Capture the cell that displays the provided text and extract its [x, y] central coordinate. 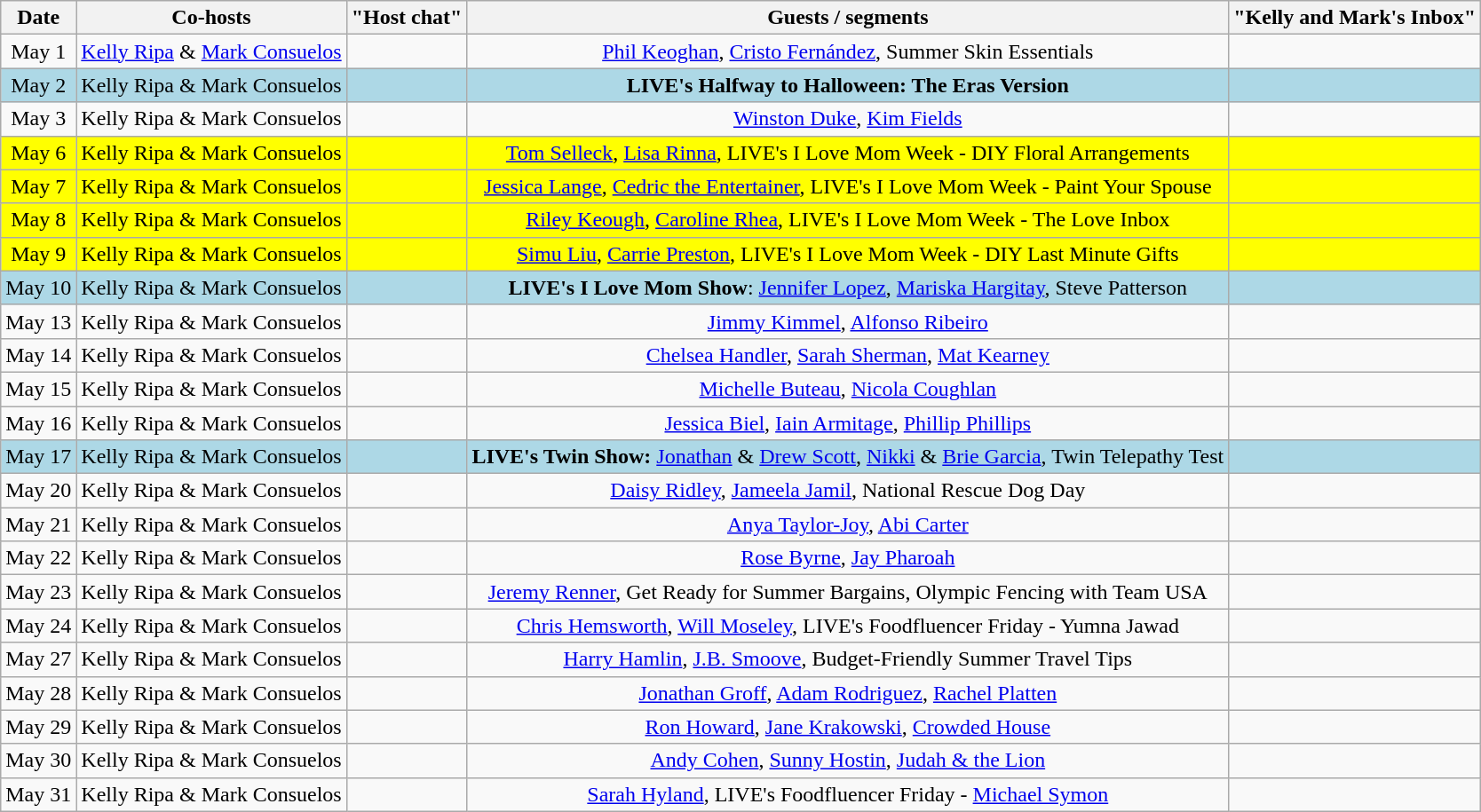
May 10 [39, 288]
May 20 [39, 491]
Riley Keough, Caroline Rhea, LIVE's I Love Mom Week - The Love Inbox [848, 220]
May 31 [39, 794]
May 16 [39, 423]
May 2 [39, 85]
Guests / segments [848, 18]
May 29 [39, 727]
May 6 [39, 153]
Jonathan Groff, Adam Rodriguez, Rachel Platten [848, 693]
LIVE's Halfway to Halloween: The Eras Version [848, 85]
Daisy Ridley, Jameela Jamil, National Rescue Dog Day [848, 491]
Rose Byrne, Jay Pharoah [848, 558]
Chelsea Handler, Sarah Sherman, Mat Kearney [848, 355]
Co-hosts [211, 18]
May 21 [39, 524]
Tom Selleck, Lisa Rinna, LIVE's I Love Mom Week - DIY Floral Arrangements [848, 153]
May 1 [39, 51]
May 7 [39, 186]
May 15 [39, 389]
Chris Hemsworth, Will Moseley, LIVE's Foodfluencer Friday - Yumna Jawad [848, 626]
May 23 [39, 592]
May 28 [39, 693]
"Host chat" [407, 18]
Jessica Biel, Iain Armitage, Phillip Phillips [848, 423]
Winston Duke, Kim Fields [848, 119]
May 8 [39, 220]
Date [39, 18]
Michelle Buteau, Nicola Coughlan [848, 389]
Jeremy Renner, Get Ready for Summer Bargains, Olympic Fencing with Team USA [848, 592]
May 3 [39, 119]
LIVE's I Love Mom Show: Jennifer Lopez, Mariska Hargitay, Steve Patterson [848, 288]
May 14 [39, 355]
May 13 [39, 321]
"Kelly and Mark's Inbox" [1355, 18]
May 9 [39, 254]
Sarah Hyland, LIVE's Foodfluencer Friday - Michael Symon [848, 794]
May 22 [39, 558]
LIVE's Twin Show: Jonathan & Drew Scott, Nikki & Brie Garcia, Twin Telepathy Test [848, 457]
Harry Hamlin, J.B. Smoove, Budget-Friendly Summer Travel Tips [848, 659]
Jessica Lange, Cedric the Entertainer, LIVE's I Love Mom Week - Paint Your Spouse [848, 186]
May 27 [39, 659]
May 17 [39, 457]
Jimmy Kimmel, Alfonso Ribeiro [848, 321]
May 24 [39, 626]
Phil Keoghan, Cristo Fernández, Summer Skin Essentials [848, 51]
Andy Cohen, Sunny Hostin, Judah & the Lion [848, 761]
Ron Howard, Jane Krakowski, Crowded House [848, 727]
May 30 [39, 761]
Simu Liu, Carrie Preston, LIVE's I Love Mom Week - DIY Last Minute Gifts [848, 254]
Anya Taylor-Joy, Abi Carter [848, 524]
